Return the (x, y) coordinate for the center point of the cell that contains the specified text.  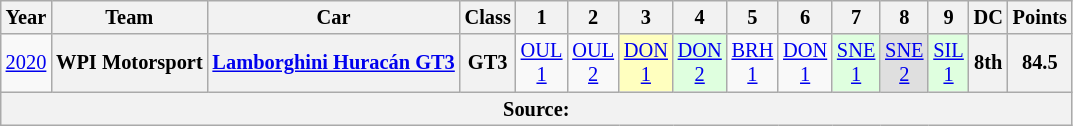
8th (988, 63)
WPI Motorsport (129, 63)
2020 (26, 63)
Points (1040, 17)
Class (488, 17)
SNE2 (904, 63)
Year (26, 17)
OUL2 (593, 63)
2 (593, 17)
3 (646, 17)
8 (904, 17)
5 (753, 17)
6 (805, 17)
Lamborghini Huracán GT3 (334, 63)
7 (856, 17)
BRH1 (753, 63)
Car (334, 17)
SIL1 (948, 63)
GT3 (488, 63)
OUL1 (542, 63)
DC (988, 17)
Source: (536, 109)
Team (129, 17)
DON2 (700, 63)
9 (948, 17)
SNE1 (856, 63)
1 (542, 17)
84.5 (1040, 63)
4 (700, 17)
